Scan for the cell matching the given text and deliver its [x, y] coordinate at center. 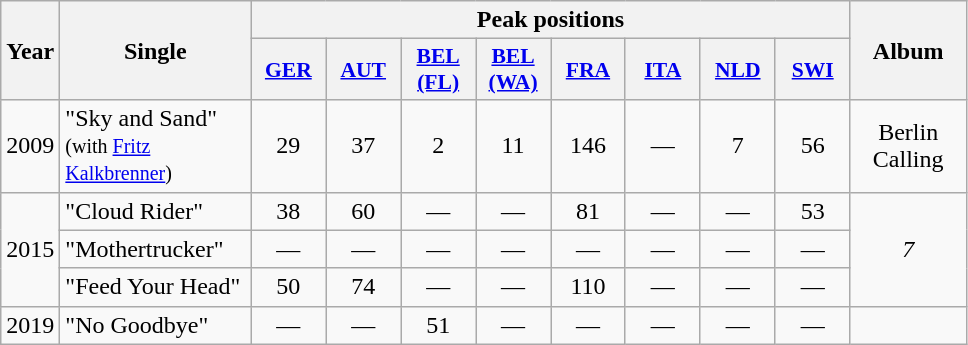
SWI [812, 70]
GER [288, 70]
Peak positions [550, 20]
11 [514, 146]
37 [364, 146]
ITA [662, 70]
NLD [738, 70]
BEL(WA) [514, 70]
"Sky and Sand"(with Fritz Kalkbrenner) [156, 146]
29 [288, 146]
"Feed Your Head" [156, 287]
38 [288, 211]
Album [908, 50]
146 [588, 146]
AUT [364, 70]
51 [438, 325]
2015 [30, 249]
53 [812, 211]
2009 [30, 146]
50 [288, 287]
"No Goodbye" [156, 325]
Year [30, 50]
60 [364, 211]
Single [156, 50]
2 [438, 146]
FRA [588, 70]
74 [364, 287]
Berlin Calling [908, 146]
81 [588, 211]
"Cloud Rider" [156, 211]
110 [588, 287]
56 [812, 146]
BEL(FL) [438, 70]
2019 [30, 325]
"Mothertrucker" [156, 249]
